Find where the given text appears and provide that cell's center as [x, y] coordinate. 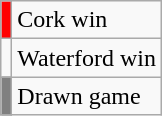
Drawn game [87, 96]
Waterford win [87, 58]
Cork win [87, 20]
